From the cell containing the given text, extract its center point as (x, y) coordinate. 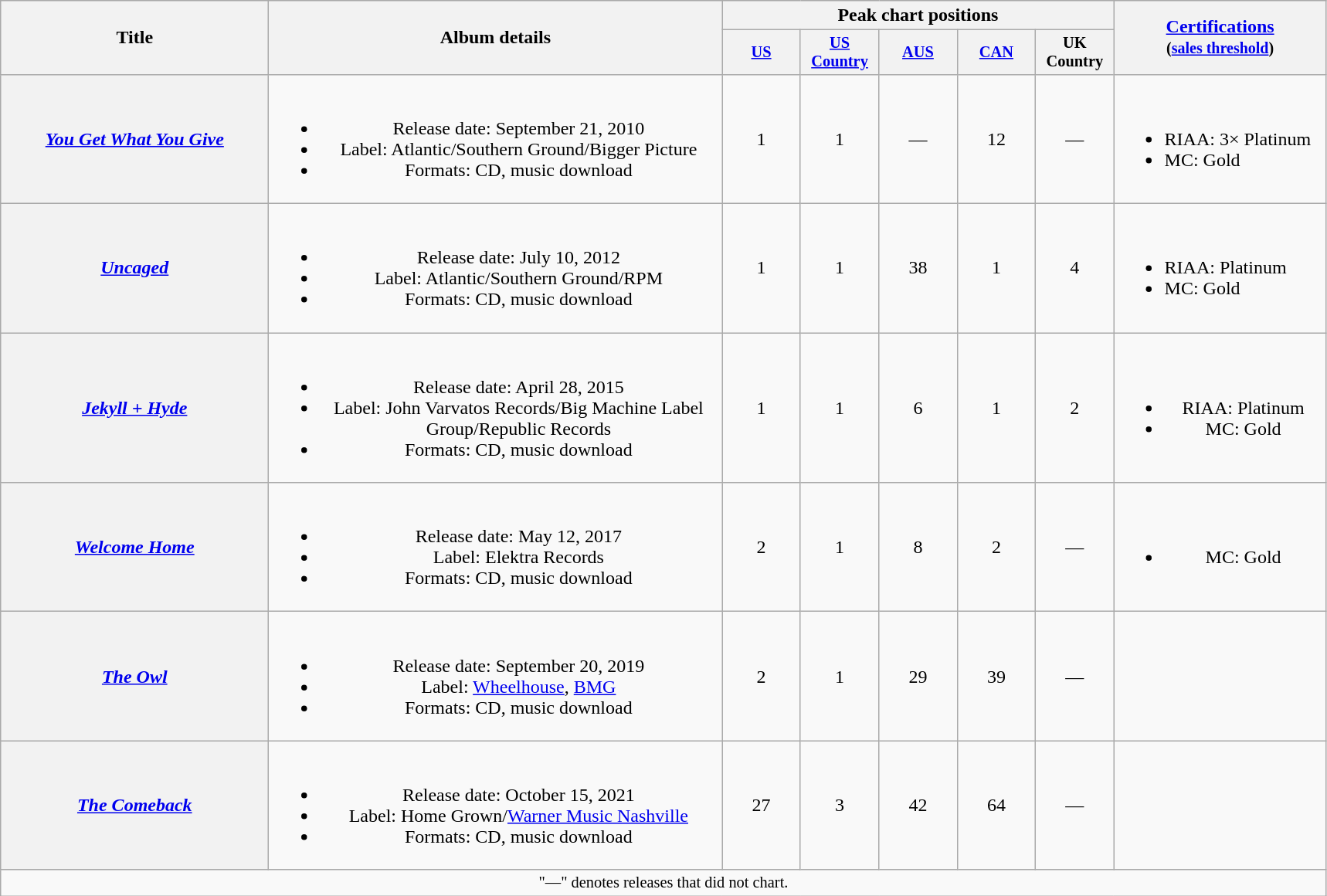
The Owl (134, 677)
Release date: September 21, 2010Label: Atlantic/Southern Ground/Bigger PictureFormats: CD, music download (496, 139)
29 (918, 677)
8 (918, 547)
The Comeback (134, 805)
UK Country (1075, 53)
Uncaged (134, 269)
Title (134, 38)
CAN (996, 53)
MC: Gold (1220, 547)
Jekyll + Hyde (134, 408)
Welcome Home (134, 547)
Release date: May 12, 2017Label: Elektra RecordsFormats: CD, music download (496, 547)
Album details (496, 38)
38 (918, 269)
Release date: September 20, 2019Label: Wheelhouse, BMGFormats: CD, music download (496, 677)
42 (918, 805)
12 (996, 139)
Release date: July 10, 2012Label: Atlantic/Southern Ground/RPMFormats: CD, music download (496, 269)
3 (839, 805)
Release date: October 15, 2021Label: Home Grown/Warner Music NashvilleFormats: CD, music download (496, 805)
Certifications(sales threshold) (1220, 38)
"—" denotes releases that did not chart. (663, 883)
39 (996, 677)
US (762, 53)
US Country (839, 53)
64 (996, 805)
AUS (918, 53)
RIAA: 3× PlatinumMC: Gold (1220, 139)
4 (1075, 269)
Peak chart positions (918, 15)
27 (762, 805)
6 (918, 408)
Release date: April 28, 2015Label: John Varvatos Records/Big Machine Label Group/Republic RecordsFormats: CD, music download (496, 408)
You Get What You Give (134, 139)
